Pinpoint the cell where the given text exists, returning its (x, y) midpoint coordinate. 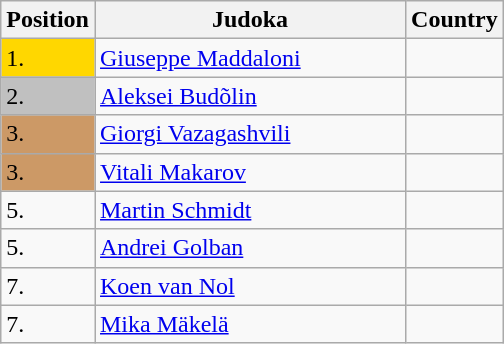
Giuseppe Maddaloni (250, 58)
Mika Mäkelä (250, 324)
Andrei Golban (250, 248)
Country (455, 20)
Vitali Makarov (250, 172)
Judoka (250, 20)
Position (48, 20)
Giorgi Vazagashvili (250, 134)
Koen van Nol (250, 286)
Martin Schmidt (250, 210)
2. (48, 96)
Aleksei Budõlin (250, 96)
1. (48, 58)
